Capture the cell that displays the provided text and extract its (X, Y) central coordinate. 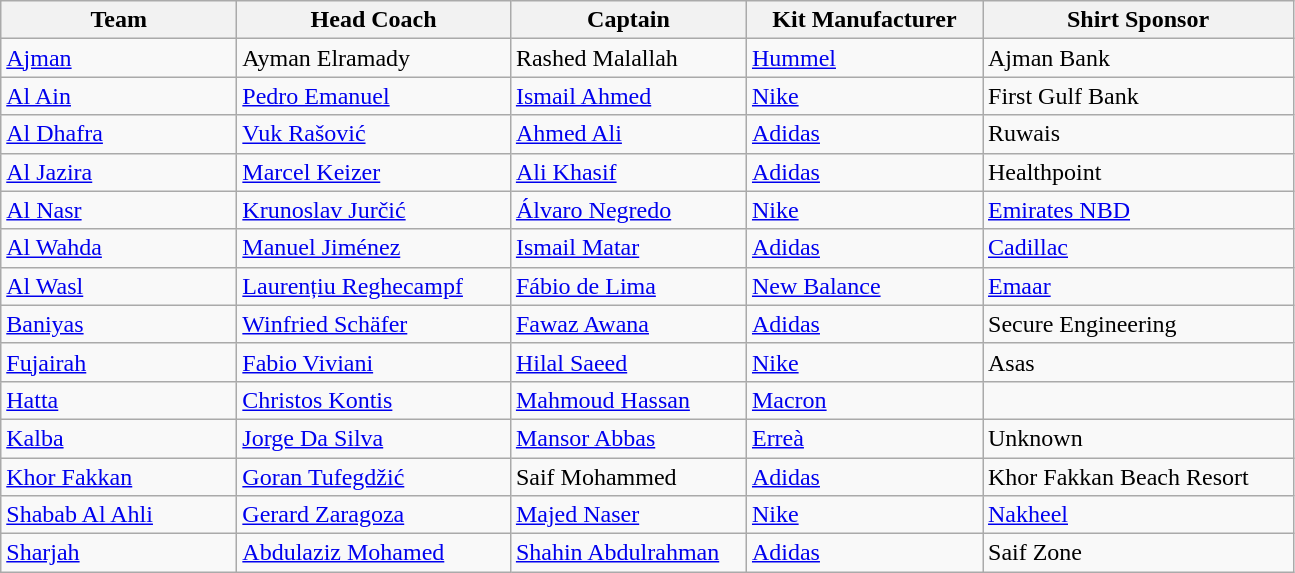
Team (119, 20)
Head Coach (374, 20)
First Gulf Bank (1138, 96)
Fabio Viviani (374, 362)
Fawaz Awana (628, 324)
Ajman Bank (1138, 58)
Mahmoud Hassan (628, 400)
Ajman (119, 58)
Manuel Jiménez (374, 248)
Erreà (864, 438)
Winfried Schäfer (374, 324)
Sharjah (119, 553)
Hummel (864, 58)
Abdulaziz Mohamed (374, 553)
Captain (628, 20)
Fujairah (119, 362)
Goran Tufegdžić (374, 477)
Vuk Rašović (374, 134)
New Balance (864, 286)
Al Dhafra (119, 134)
Ruwais (1138, 134)
Ayman Elramady (374, 58)
Pedro Emanuel (374, 96)
Laurențiu Reghecampf (374, 286)
Unknown (1138, 438)
Ali Khasif (628, 172)
Cadillac (1138, 248)
Shabab Al Ahli (119, 515)
Rashed Malallah (628, 58)
Secure Engineering (1138, 324)
Healthpoint (1138, 172)
Shahin Abdulrahman (628, 553)
Kit Manufacturer (864, 20)
Gerard Zaragoza (374, 515)
Al Ain (119, 96)
Ismail Matar (628, 248)
Ahmed Ali (628, 134)
Ismail Ahmed (628, 96)
Jorge Da Silva (374, 438)
Hatta (119, 400)
Emaar (1138, 286)
Majed Naser (628, 515)
Baniyas (119, 324)
Asas (1138, 362)
Christos Kontis (374, 400)
Emirates NBD (1138, 210)
Macron (864, 400)
Al Wahda (119, 248)
Fábio de Lima (628, 286)
Mansor Abbas (628, 438)
Al Jazira (119, 172)
Khor Fakkan (119, 477)
Al Wasl (119, 286)
Hilal Saeed (628, 362)
Marcel Keizer (374, 172)
Krunoslav Jurčić (374, 210)
Álvaro Negredo (628, 210)
Al Nasr (119, 210)
Kalba (119, 438)
Shirt Sponsor (1138, 20)
Saif Zone (1138, 553)
Nakheel (1138, 515)
Khor Fakkan Beach Resort (1138, 477)
Saif Mohammed (628, 477)
